Provide the [X, Y] coordinate of the cell's center where the given text is located.  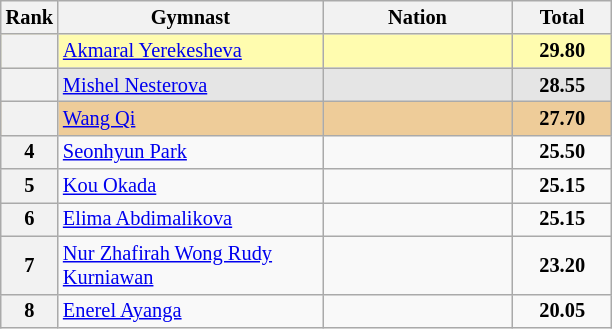
25.50 [562, 152]
6 [30, 219]
Akmaral Yerekesheva [190, 51]
Gymnast [190, 17]
5 [30, 186]
Nation [418, 17]
28.55 [562, 85]
Rank [30, 17]
Seonhyun Park [190, 152]
29.80 [562, 51]
Mishel Nesterova [190, 85]
27.70 [562, 118]
Nur Zhafirah Wong Rudy Kurniawan [190, 265]
7 [30, 265]
4 [30, 152]
Kou Okada [190, 186]
Wang Qi [190, 118]
Enerel Ayanga [190, 311]
8 [30, 311]
Total [562, 17]
Elima Abdimalikova [190, 219]
23.20 [562, 265]
20.05 [562, 311]
